Identify which cell holds the provided text, then report its (x, y) central coordinate. 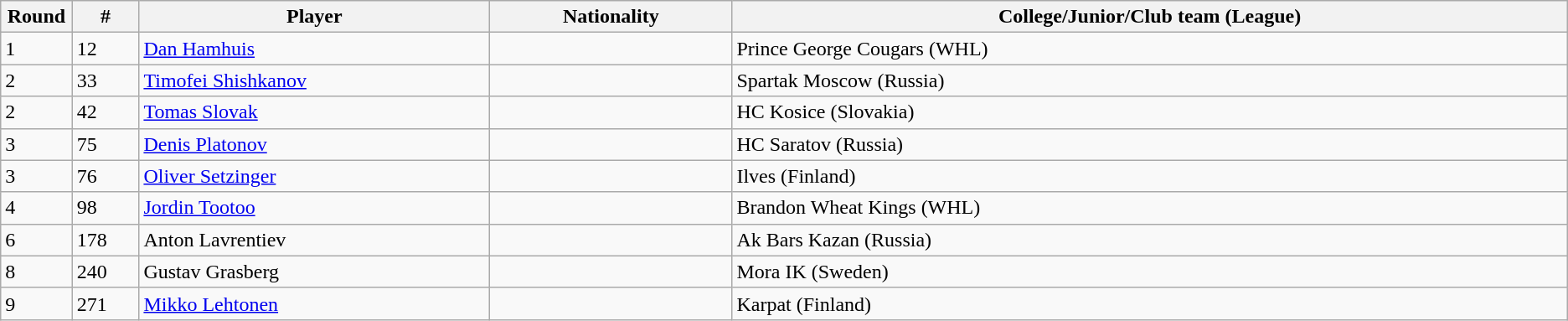
Jordin Tootoo (315, 208)
98 (106, 208)
Timofei Shishkanov (315, 80)
Player (315, 17)
76 (106, 176)
Spartak Moscow (Russia) (1149, 80)
Oliver Setzinger (315, 176)
42 (106, 112)
6 (37, 240)
Nationality (611, 17)
Ak Bars Kazan (Russia) (1149, 240)
9 (37, 303)
12 (106, 49)
240 (106, 272)
HC Saratov (Russia) (1149, 144)
Mora IK (Sweden) (1149, 272)
Brandon Wheat Kings (WHL) (1149, 208)
# (106, 17)
271 (106, 303)
1 (37, 49)
Dan Hamhuis (315, 49)
College/Junior/Club team (League) (1149, 17)
Karpat (Finland) (1149, 303)
Ilves (Finland) (1149, 176)
Mikko Lehtonen (315, 303)
Anton Lavrentiev (315, 240)
HC Kosice (Slovakia) (1149, 112)
Prince George Cougars (WHL) (1149, 49)
Gustav Grasberg (315, 272)
Denis Platonov (315, 144)
Tomas Slovak (315, 112)
33 (106, 80)
4 (37, 208)
178 (106, 240)
Round (37, 17)
75 (106, 144)
8 (37, 272)
